Identify which cell holds the provided text, then report its [X, Y] central coordinate. 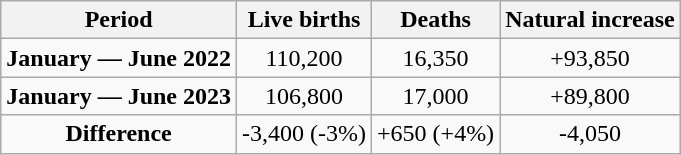
106,800 [304, 96]
+650 (+4%) [436, 134]
16,350 [436, 58]
January — June 2022 [119, 58]
January — June 2023 [119, 96]
Difference [119, 134]
17,000 [436, 96]
Natural increase [590, 20]
+89,800 [590, 96]
110,200 [304, 58]
Period [119, 20]
-3,400 (-3%) [304, 134]
Deaths [436, 20]
Live births [304, 20]
+93,850 [590, 58]
-4,050 [590, 134]
